Identify which cell holds the provided text, then report its (x, y) central coordinate. 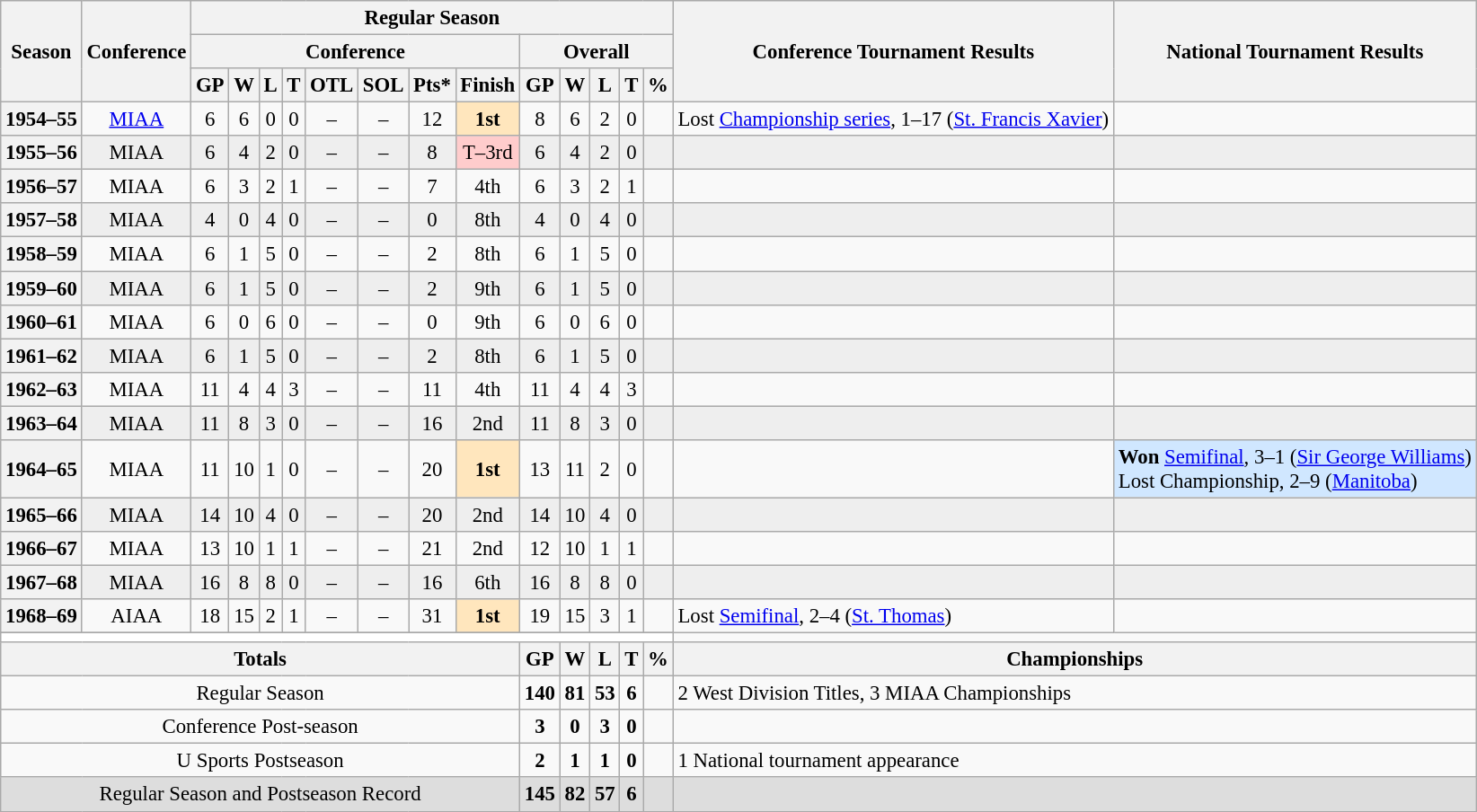
Won Semifinal, 3–1 (Sir George Williams)Lost Championship, 2–9 (Manitoba) (1295, 469)
Conference Post-season (261, 727)
1964–65 (41, 469)
1965–66 (41, 515)
Lost Championship series, 1–17 (St. Francis Xavier) (893, 119)
1961–62 (41, 356)
Championships (1075, 659)
7 (432, 187)
Season (41, 52)
Regular Season and Postseason Record (261, 795)
53 (606, 693)
145 (539, 795)
1958–59 (41, 254)
6th (487, 582)
82 (575, 795)
57 (606, 795)
81 (575, 693)
2 West Division Titles, 3 MIAA Championships (1075, 693)
19 (539, 616)
Totals (261, 659)
31 (432, 616)
1954–55 (41, 119)
SOL (384, 85)
AIAA (137, 616)
18 (210, 616)
1966–67 (41, 549)
U Sports Postseason (261, 761)
T–3rd (487, 153)
140 (539, 693)
OTL (332, 85)
1956–57 (41, 187)
Pts* (432, 85)
1959–60 (41, 288)
Finish (487, 85)
1 National tournament appearance (1075, 761)
Conference Tournament Results (893, 52)
1955–56 (41, 153)
1957–58 (41, 220)
21 (432, 549)
1967–68 (41, 582)
National Tournament Results (1295, 52)
Overall (597, 52)
1963–64 (41, 423)
Lost Semifinal, 2–4 (St. Thomas) (893, 616)
1960–61 (41, 322)
1962–63 (41, 389)
1968–69 (41, 616)
